Output the (X, Y) coordinate of the center of the cell containing the given text.  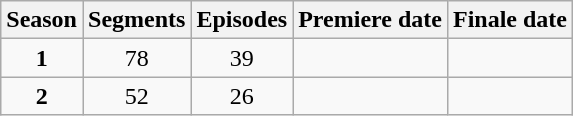
52 (136, 96)
78 (136, 58)
26 (242, 96)
Finale date (510, 20)
Season (42, 20)
2 (42, 96)
Premiere date (370, 20)
39 (242, 58)
1 (42, 58)
Segments (136, 20)
Episodes (242, 20)
